From the cell containing the given text, extract its center point as [x, y] coordinate. 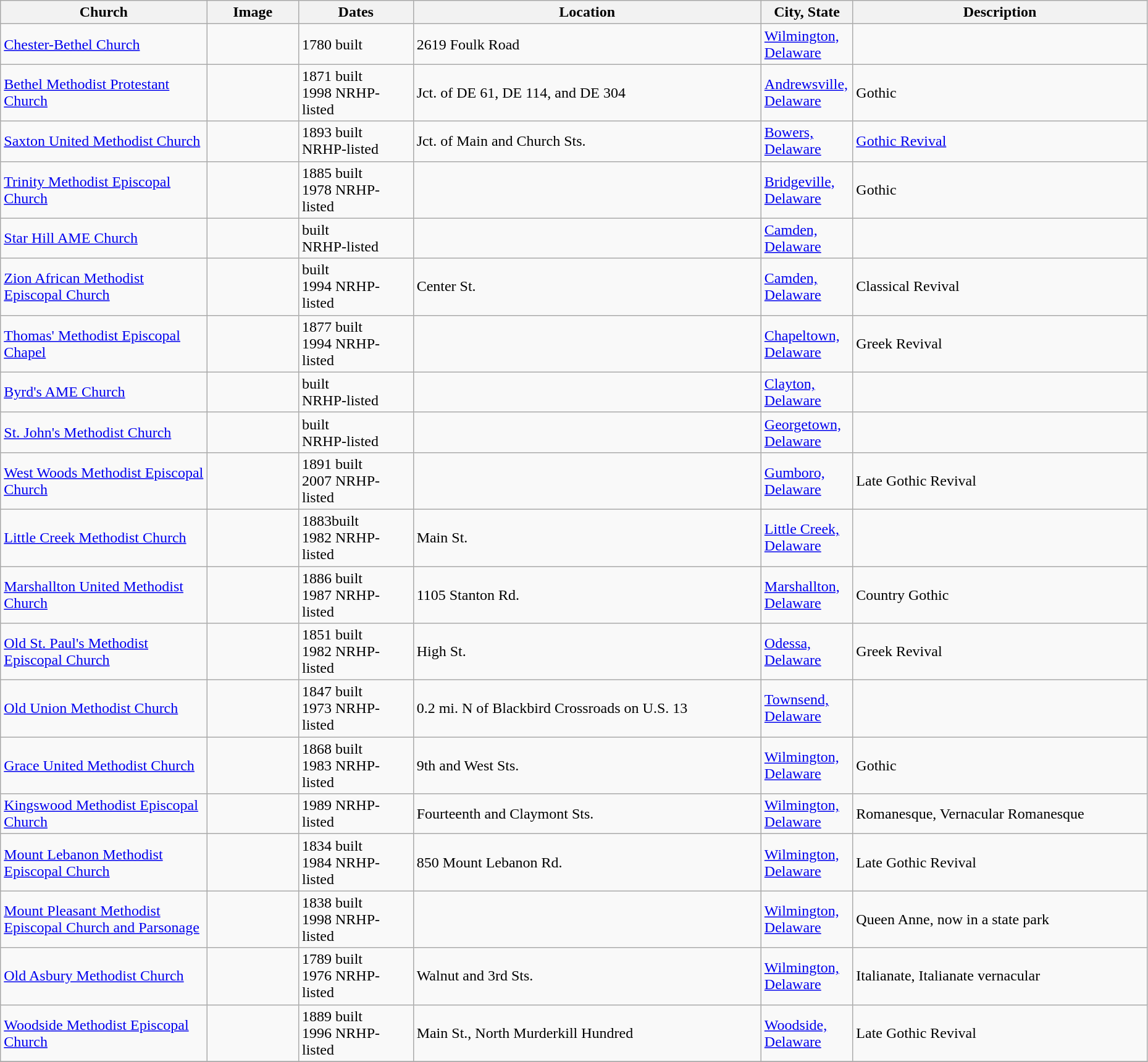
1780 built [356, 44]
built1994 NRHP-listed [356, 287]
Marshallton, Delaware [807, 594]
Description [1000, 12]
Church [104, 12]
Gothic Revival [1000, 141]
Old Union Methodist Church [104, 709]
Center St. [587, 287]
Main St., North Murderkill Hundred [587, 1033]
Woodside, Delaware [807, 1033]
Thomas' Methodist Episcopal Chapel [104, 343]
Andrewsville, Delaware [807, 93]
Georgetown, Delaware [807, 432]
0.2 mi. N of Blackbird Crossroads on U.S. 13 [587, 709]
Location [587, 12]
Classical Revival [1000, 287]
Queen Anne, now in a state park [1000, 919]
850 Mount Lebanon Rd. [587, 862]
Marshallton United Methodist Church [104, 594]
Chester-Bethel Church [104, 44]
Kingswood Methodist Episcopal Church [104, 814]
Image [253, 12]
Mount Lebanon Methodist Episcopal Church [104, 862]
1889 built1996 NRHP-listed [356, 1033]
Romanesque, Vernacular Romanesque [1000, 814]
1885 built1978 NRHP-listed [356, 190]
Odessa, Delaware [807, 652]
1883built1982 NRHP-listed [356, 537]
Old Asbury Methodist Church [104, 976]
Little Creek, Delaware [807, 537]
Saxton United Methodist Church [104, 141]
Bowers, Delaware [807, 141]
West Woods Methodist Episcopal Church [104, 481]
Italianate, Italianate vernacular [1000, 976]
Jct. of DE 61, DE 114, and DE 304 [587, 93]
Gumboro, Delaware [807, 481]
Country Gothic [1000, 594]
Townsend, Delaware [807, 709]
1834 built1984 NRHP-listed [356, 862]
1886 built1987 NRHP-listed [356, 594]
1851 built1982 NRHP-listed [356, 652]
2619 Foulk Road [587, 44]
City, State [807, 12]
Old St. Paul's Methodist Episcopal Church [104, 652]
Byrd's AME Church [104, 392]
Dates [356, 12]
Star Hill AME Church [104, 238]
Little Creek Methodist Church [104, 537]
Chapeltown, Delaware [807, 343]
Zion African Methodist Episcopal Church [104, 287]
Fourteenth and Claymont Sts. [587, 814]
1838 built1998 NRHP-listed [356, 919]
1868 built1983 NRHP-listed [356, 765]
Main St. [587, 537]
1893 built NRHP-listed [356, 141]
Trinity Methodist Episcopal Church [104, 190]
1877 built1994 NRHP-listed [356, 343]
Woodside Methodist Episcopal Church [104, 1033]
Grace United Methodist Church [104, 765]
High St. [587, 652]
1105 Stanton Rd. [587, 594]
St. John's Methodist Church [104, 432]
Jct. of Main and Church Sts. [587, 141]
1871 built1998 NRHP-listed [356, 93]
Bethel Methodist Protestant Church [104, 93]
Clayton, Delaware [807, 392]
1989 NRHP-listed [356, 814]
1847 built1973 NRHP-listed [356, 709]
Walnut and 3rd Sts. [587, 976]
1891 built2007 NRHP-listed [356, 481]
9th and West Sts. [587, 765]
1789 built1976 NRHP-listed [356, 976]
Mount Pleasant Methodist Episcopal Church and Parsonage [104, 919]
Bridgeville, Delaware [807, 190]
